Scan for the cell matching the given text and deliver its (X, Y) coordinate at center. 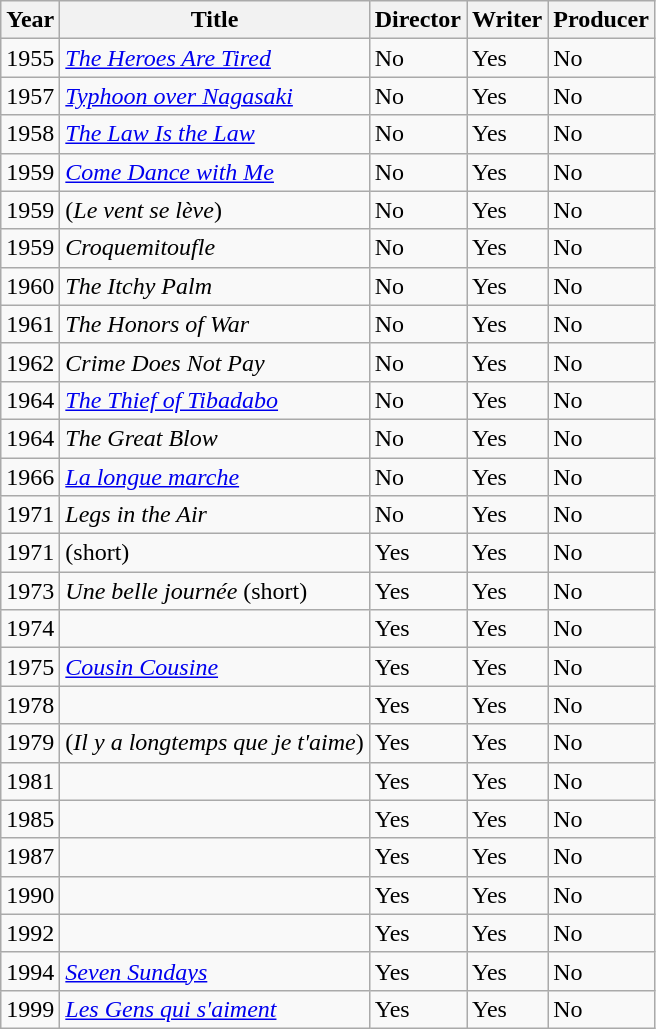
1979 (30, 743)
1961 (30, 324)
Director (418, 20)
Les Gens qui s'aiment (214, 1009)
The Heroes Are Tired (214, 58)
1999 (30, 1009)
La longue marche (214, 477)
The Honors of War (214, 324)
Title (214, 20)
1966 (30, 477)
(Le vent se lève) (214, 210)
Come Dance with Me (214, 172)
1992 (30, 933)
Crime Does Not Pay (214, 362)
1978 (30, 705)
1987 (30, 857)
The Thief of Tibadabo (214, 400)
1958 (30, 134)
1957 (30, 96)
Producer (602, 20)
1973 (30, 591)
Seven Sundays (214, 971)
(Il y a longtemps que je t'aime) (214, 743)
1981 (30, 781)
1990 (30, 895)
Writer (506, 20)
1955 (30, 58)
Cousin Cousine (214, 667)
1960 (30, 286)
Croquemitoufle (214, 248)
1975 (30, 667)
Une belle journée (short) (214, 591)
Year (30, 20)
The Great Blow (214, 438)
The Itchy Palm (214, 286)
Legs in the Air (214, 515)
The Law Is the Law (214, 134)
(short) (214, 553)
1974 (30, 629)
Typhoon over Nagasaki (214, 96)
1962 (30, 362)
1985 (30, 819)
1994 (30, 971)
